Provide the (X, Y) coordinate of the cell's center where the given text is located.  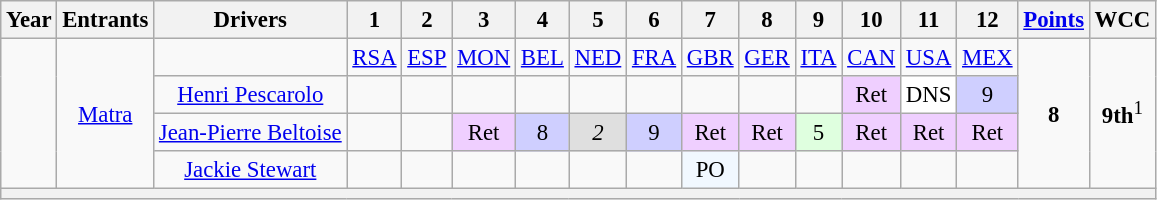
12 (988, 20)
9th1 (1122, 114)
3 (484, 20)
ITA (818, 58)
6 (654, 20)
1 (374, 20)
Matra (106, 114)
Entrants (106, 20)
GBR (710, 58)
Henri Pescarolo (250, 95)
Jean-Pierre Beltoise (250, 133)
Points (1054, 20)
RSA (374, 58)
NED (598, 58)
4 (543, 20)
7 (710, 20)
MEX (988, 58)
CAN (872, 58)
Year (29, 20)
Jackie Stewart (250, 170)
PO (710, 170)
WCC (1122, 20)
11 (929, 20)
ESP (427, 58)
BEL (543, 58)
MON (484, 58)
FRA (654, 58)
DNS (929, 95)
USA (929, 58)
GER (767, 58)
Drivers (250, 20)
10 (872, 20)
